Output the (X, Y) coordinate of the center of the cell containing the given text.  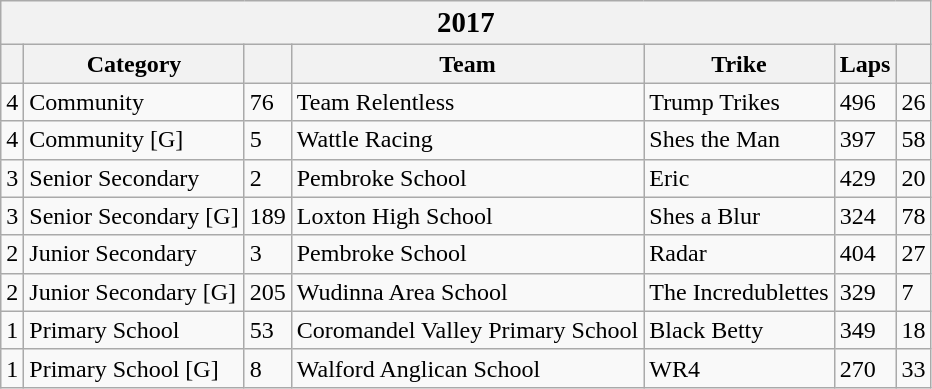
Primary School [G] (134, 368)
324 (865, 216)
496 (865, 102)
58 (914, 140)
Junior Secondary [G] (134, 292)
Trump Trikes (739, 102)
Black Betty (739, 330)
53 (268, 330)
7 (914, 292)
189 (268, 216)
Eric (739, 178)
Team (468, 64)
18 (914, 330)
349 (865, 330)
Laps (865, 64)
78 (914, 216)
Coromandel Valley Primary School (468, 330)
429 (865, 178)
397 (865, 140)
WR4 (739, 368)
33 (914, 368)
205 (268, 292)
Loxton High School (468, 216)
27 (914, 254)
5 (268, 140)
Community [G] (134, 140)
Shes a Blur (739, 216)
26 (914, 102)
Trike (739, 64)
Senior Secondary [G] (134, 216)
2017 (466, 23)
8 (268, 368)
404 (865, 254)
Junior Secondary (134, 254)
270 (865, 368)
Primary School (134, 330)
Community (134, 102)
Wudinna Area School (468, 292)
The Incredublettes (739, 292)
Shes the Man (739, 140)
Radar (739, 254)
329 (865, 292)
Walford Anglican School (468, 368)
76 (268, 102)
Senior Secondary (134, 178)
Wattle Racing (468, 140)
Category (134, 64)
20 (914, 178)
Team Relentless (468, 102)
